Return the (X, Y) coordinate for the center point of the cell that contains the specified text.  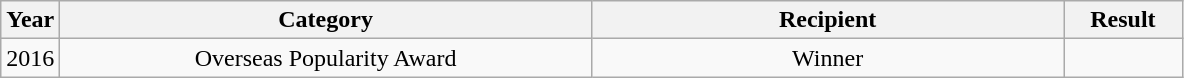
Winner (827, 58)
Recipient (827, 20)
2016 (30, 58)
Result (1123, 20)
Category (326, 20)
Overseas Popularity Award (326, 58)
Year (30, 20)
